Provide the (x, y) coordinate of the cell's center where the given text is located.  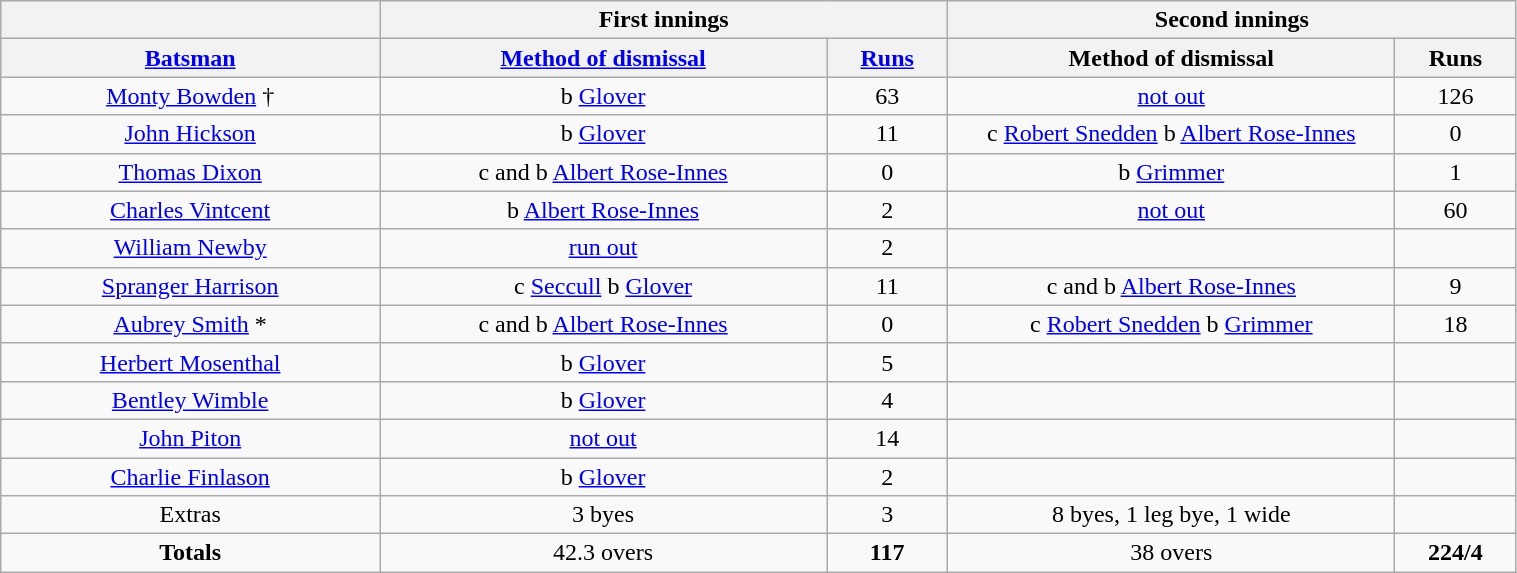
b Grimmer (1172, 172)
run out (604, 248)
Monty Bowden † (190, 96)
4 (888, 400)
Spranger Harrison (190, 286)
John Piton (190, 438)
60 (1456, 210)
18 (1456, 324)
3 (888, 515)
Bentley Wimble (190, 400)
Extras (190, 515)
Charles Vintcent (190, 210)
117 (888, 553)
9 (1456, 286)
Totals (190, 553)
c Robert Snedden b Grimmer (1172, 324)
Aubrey Smith * (190, 324)
Charlie Finlason (190, 477)
Thomas Dixon (190, 172)
c Seccull b Glover (604, 286)
1 (1456, 172)
38 overs (1172, 553)
John Hickson (190, 134)
Herbert Mosenthal (190, 362)
3 byes (604, 515)
b Albert Rose-Innes (604, 210)
14 (888, 438)
First innings (664, 20)
42.3 overs (604, 553)
8 byes, 1 leg bye, 1 wide (1172, 515)
William Newby (190, 248)
c Robert Snedden b Albert Rose-Innes (1172, 134)
224/4 (1456, 553)
5 (888, 362)
63 (888, 96)
Batsman (190, 58)
126 (1456, 96)
Second innings (1232, 20)
